Output the (X, Y) coordinate of the center of the cell containing the given text.  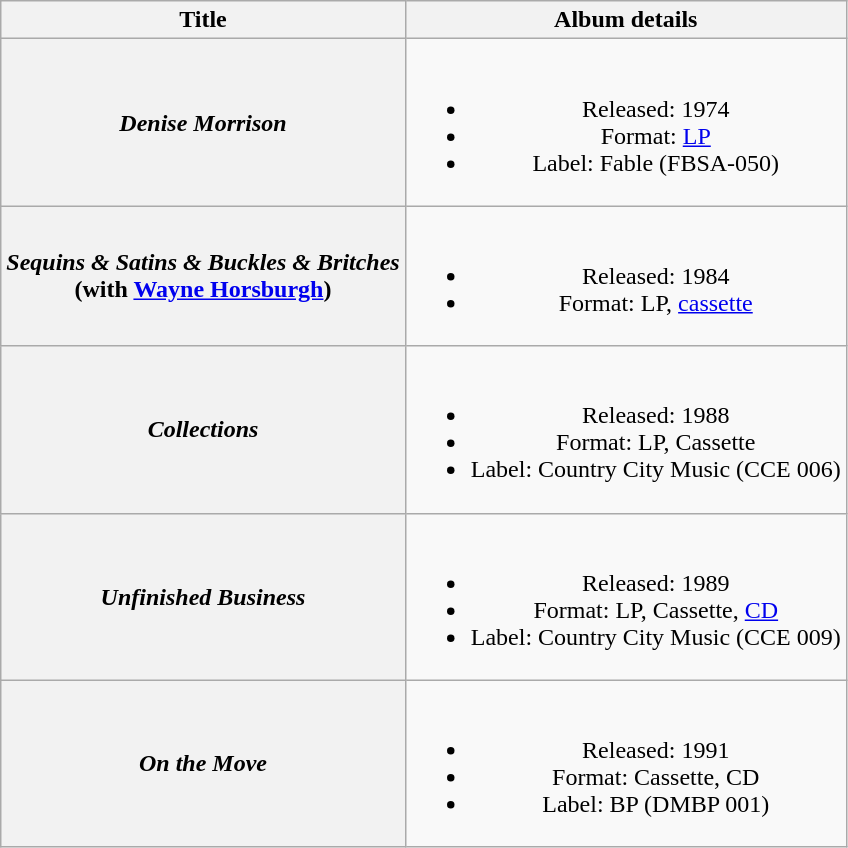
Sequins & Satins & Buckles & Britches (with Wayne Horsburgh) (203, 276)
Unfinished Business (203, 596)
Released: 1988Format: LP, CassetteLabel: Country City Music (CCE 006) (626, 430)
On the Move (203, 764)
Collections (203, 430)
Released: 1991Format: Cassette, CDLabel: BP (DMBP 001) (626, 764)
Title (203, 20)
Denise Morrison (203, 122)
Released: 1989Format: LP, Cassette, CDLabel: Country City Music (CCE 009) (626, 596)
Released: 1974Format: LPLabel: Fable (FBSA-050) (626, 122)
Released: 1984Format: LP, cassette (626, 276)
Album details (626, 20)
